For the text-containing cell, return its midpoint in [x, y] coordinate format. 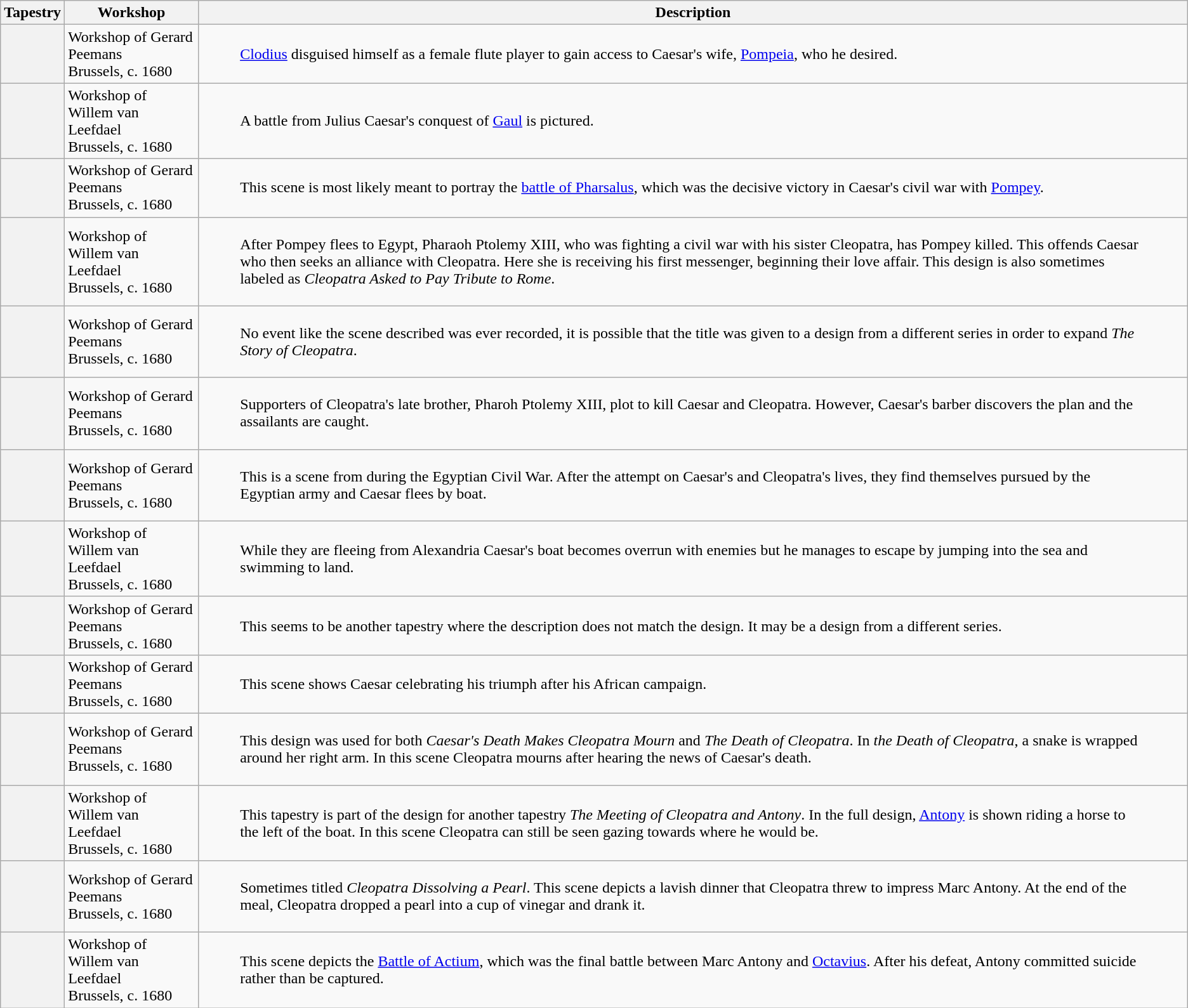
This seems to be another tapestry where the description does not match the design. It may be a design from a different series. [693, 625]
This scene is most likely meant to portray the battle of Pharsalus, which was the decisive victory in Caesar's civil war with Pompey. [693, 188]
Workshop [132, 13]
A battle from Julius Caesar's conquest of Gaul is pictured. [693, 121]
Description [693, 13]
This scene shows Caesar celebrating his triumph after his African campaign. [693, 684]
Tapestry [33, 13]
Clodius disguised himself as a female flute player to gain access to Caesar's wife, Pompeia, who he desired. [693, 54]
